Extract the (x, y) coordinate from the center of the cell holding the provided text.  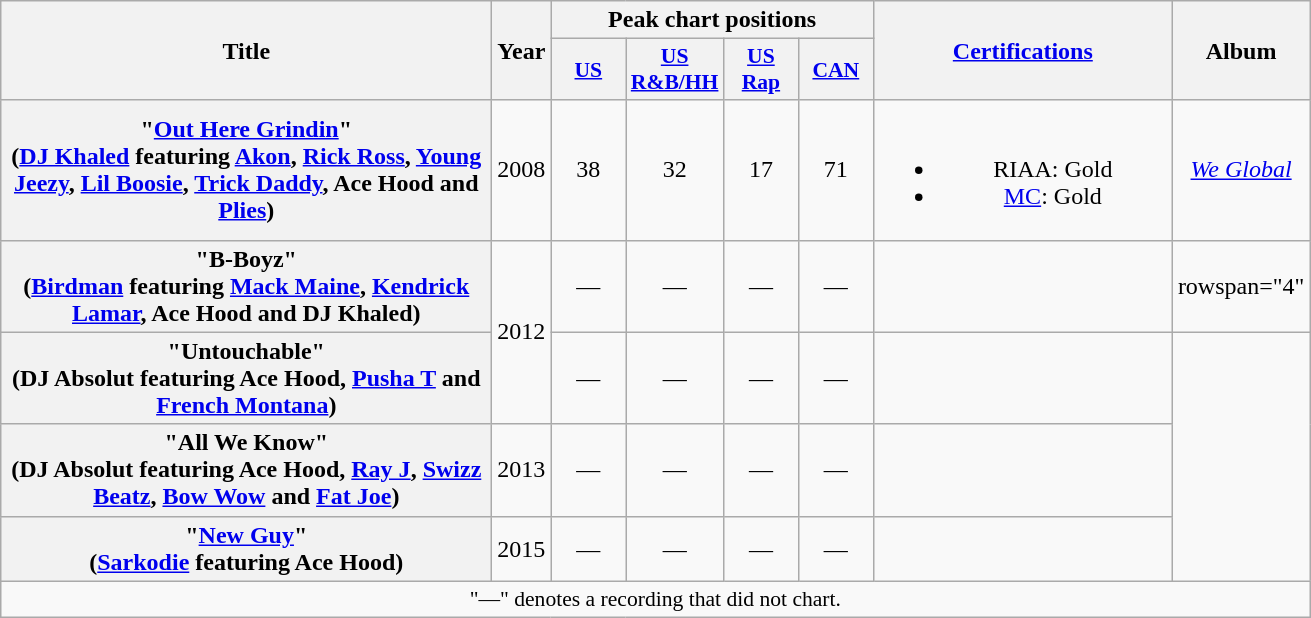
US (588, 70)
"B-Boyz" (Birdman featuring Mack Maine, Kendrick Lamar, Ace Hood and DJ Khaled) (246, 286)
"—" denotes a recording that did not chart. (656, 599)
We Global (1241, 170)
"Untouchable"(DJ Absolut featuring Ace Hood, Pusha T and French Montana) (246, 378)
"Out Here Grindin"(DJ Khaled featuring Akon, Rick Ross, Young Jeezy, Lil Boosie, Trick Daddy, Ace Hood and Plies) (246, 170)
rowspan="4" (1241, 286)
"All We Know" (DJ Absolut featuring Ace Hood, Ray J, Swizz Beatz, Bow Wow and Fat Joe) (246, 470)
US R&B/HH (675, 70)
Title (246, 50)
2008 (522, 170)
2012 (522, 332)
32 (675, 170)
2015 (522, 548)
2013 (522, 470)
"New Guy" (Sarkodie featuring Ace Hood) (246, 548)
38 (588, 170)
Album (1241, 50)
RIAA: GoldMC: Gold (1022, 170)
Certifications (1022, 50)
Peak chart positions (712, 20)
CAN (836, 70)
71 (836, 170)
17 (760, 170)
Year (522, 50)
USRap (760, 70)
